From the cell containing the given text, extract its center point as (x, y) coordinate. 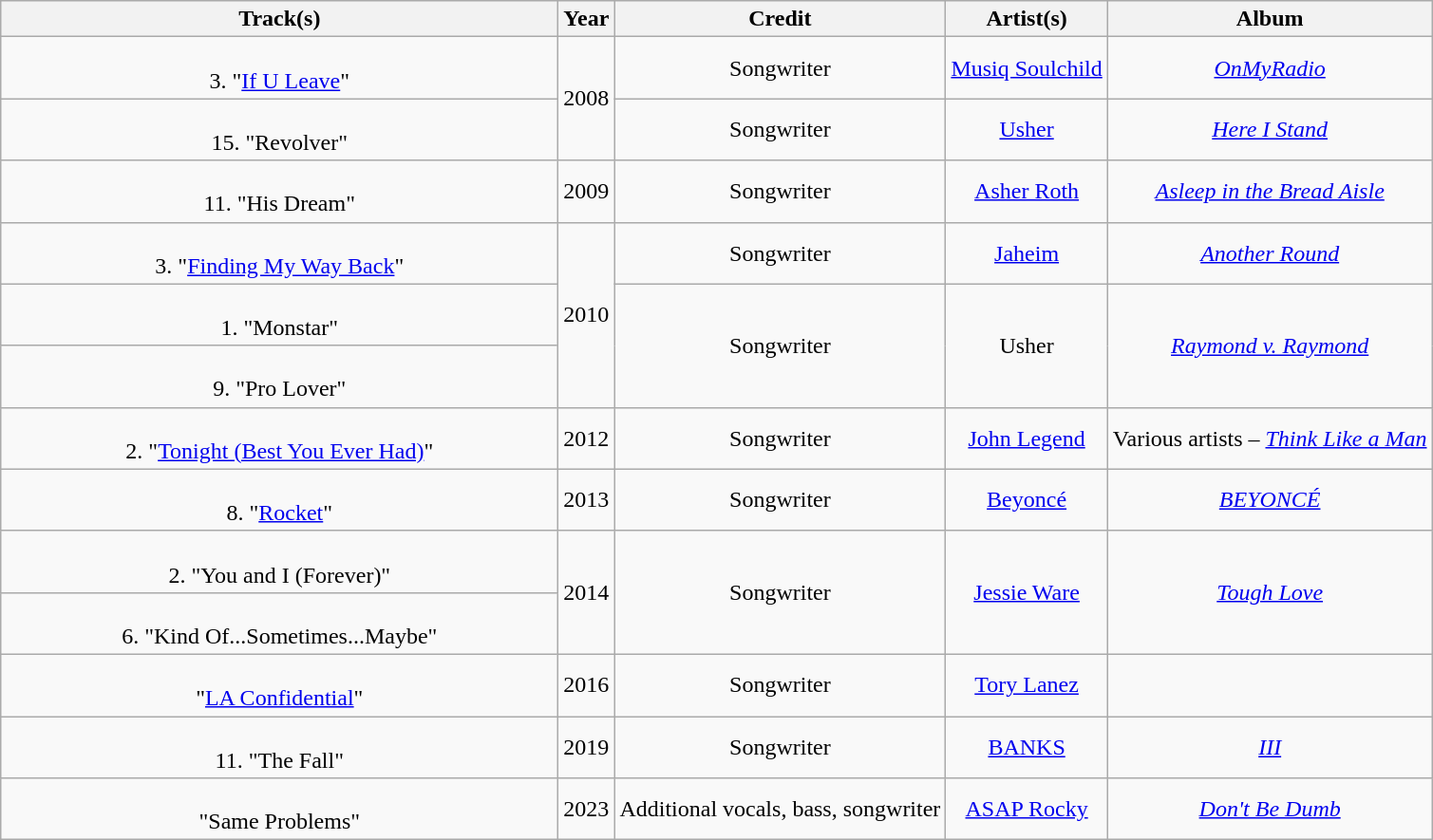
11. "The Fall" (279, 746)
Beyoncé (1027, 499)
BEYONCÉ (1270, 499)
2016 (587, 685)
2009 (587, 192)
2. "You and I (Forever)" (279, 562)
9. "Pro Lover" (279, 376)
Credit (781, 19)
Album (1270, 19)
BANKS (1027, 746)
2019 (587, 746)
Raymond v. Raymond (1270, 345)
ASAP Rocky (1027, 809)
"LA Confidential" (279, 685)
11. "His Dream" (279, 192)
OnMyRadio (1270, 68)
Year (587, 19)
John Legend (1027, 439)
2010 (587, 315)
Additional vocals, bass, songwriter (781, 809)
Various artists – Think Like a Man (1270, 439)
"Same Problems" (279, 809)
Track(s) (279, 19)
3. "Finding My Way Back" (279, 252)
2012 (587, 439)
Asleep in the Bread Aisle (1270, 192)
2023 (587, 809)
1. "Monstar" (279, 315)
Tough Love (1270, 592)
8. "Rocket" (279, 499)
6. "Kind Of...Sometimes...Maybe" (279, 623)
III (1270, 746)
Tory Lanez (1027, 685)
Jessie Ware (1027, 592)
3. "If U Leave" (279, 68)
Asher Roth (1027, 192)
2008 (587, 99)
Here I Stand (1270, 129)
2013 (587, 499)
Musiq Soulchild (1027, 68)
Don't Be Dumb (1270, 809)
Jaheim (1027, 252)
15. "Revolver" (279, 129)
2014 (587, 592)
Artist(s) (1027, 19)
2. "Tonight (Best You Ever Had)" (279, 439)
Another Round (1270, 252)
